Capture the cell that displays the provided text and extract its (x, y) central coordinate. 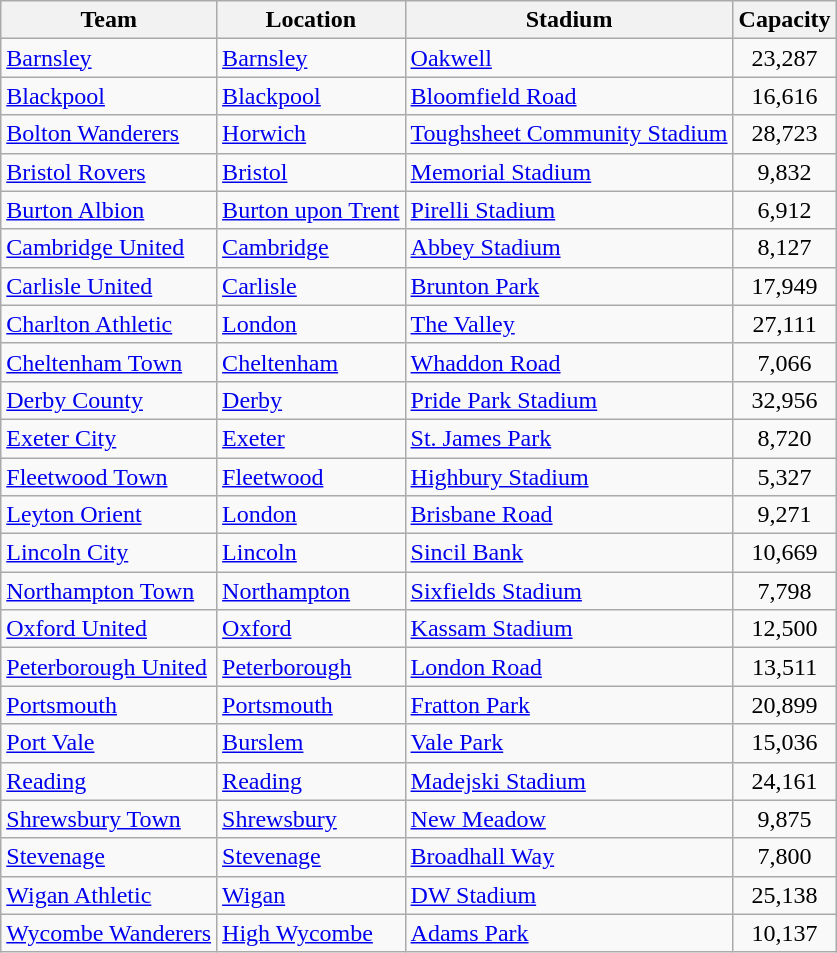
Bolton Wanderers (109, 134)
Capacity (784, 20)
Leyton Orient (109, 515)
9,832 (784, 172)
Adams Park (569, 933)
Fleetwood (311, 477)
Lincoln (311, 553)
Derby County (109, 400)
32,956 (784, 400)
Burslem (311, 743)
Northampton (311, 591)
Toughsheet Community Stadium (569, 134)
Cambridge United (109, 248)
6,912 (784, 210)
Horwich (311, 134)
Shrewsbury Town (109, 819)
Oxford United (109, 629)
24,161 (784, 781)
12,500 (784, 629)
Kassam Stadium (569, 629)
Burton upon Trent (311, 210)
High Wycombe (311, 933)
7,066 (784, 362)
Charlton Athletic (109, 324)
The Valley (569, 324)
Exeter (311, 438)
Derby (311, 400)
Northampton Town (109, 591)
Port Vale (109, 743)
28,723 (784, 134)
Fleetwood Town (109, 477)
Wycombe Wanderers (109, 933)
13,511 (784, 667)
Abbey Stadium (569, 248)
St. James Park (569, 438)
9,875 (784, 819)
Peterborough United (109, 667)
8,127 (784, 248)
Cambridge (311, 248)
Pirelli Stadium (569, 210)
Cheltenham (311, 362)
DW Stadium (569, 895)
Vale Park (569, 743)
Pride Park Stadium (569, 400)
Brisbane Road (569, 515)
Whaddon Road (569, 362)
Bristol Rovers (109, 172)
Sincil Bank (569, 553)
10,669 (784, 553)
Wigan (311, 895)
17,949 (784, 286)
Burton Albion (109, 210)
Stadium (569, 20)
5,327 (784, 477)
Madejski Stadium (569, 781)
London Road (569, 667)
8,720 (784, 438)
Peterborough (311, 667)
Shrewsbury (311, 819)
16,616 (784, 96)
Oxford (311, 629)
9,271 (784, 515)
Fratton Park (569, 705)
Bloomfield Road (569, 96)
Cheltenham Town (109, 362)
10,137 (784, 933)
27,111 (784, 324)
15,036 (784, 743)
Carlisle United (109, 286)
Exeter City (109, 438)
23,287 (784, 58)
Wigan Athletic (109, 895)
Carlisle (311, 286)
New Meadow (569, 819)
Lincoln City (109, 553)
Broadhall Way (569, 857)
Location (311, 20)
Brunton Park (569, 286)
7,798 (784, 591)
7,800 (784, 857)
Team (109, 20)
Highbury Stadium (569, 477)
25,138 (784, 895)
Bristol (311, 172)
20,899 (784, 705)
Oakwell (569, 58)
Sixfields Stadium (569, 591)
Memorial Stadium (569, 172)
